Pinpoint the cell where the given text exists, returning its [x, y] midpoint coordinate. 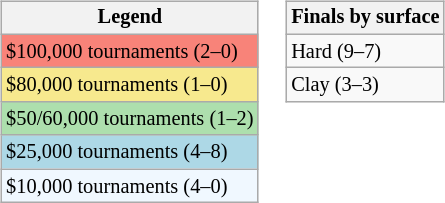
$25,000 tournaments (4–8) [130, 152]
Finals by surface [365, 18]
Hard (9–7) [365, 51]
Clay (3–3) [365, 85]
$10,000 tournaments (4–0) [130, 186]
$100,000 tournaments (2–0) [130, 51]
Legend [130, 18]
$50/60,000 tournaments (1–2) [130, 119]
$80,000 tournaments (1–0) [130, 85]
